For the text-containing cell, return its midpoint in (X, Y) coordinate format. 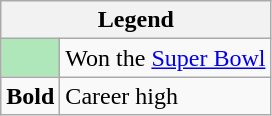
Bold (30, 96)
Career high (166, 96)
Legend (136, 20)
Won the Super Bowl (166, 58)
